Extract the (x, y) coordinate from the center of the cell holding the provided text.  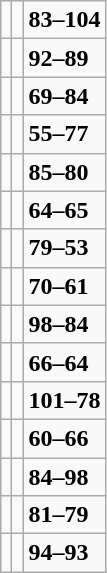
101–78 (64, 400)
92–89 (64, 58)
70–61 (64, 286)
55–77 (64, 134)
98–84 (64, 324)
83–104 (64, 20)
85–80 (64, 172)
69–84 (64, 96)
79–53 (64, 248)
64–65 (64, 210)
94–93 (64, 553)
66–64 (64, 362)
84–98 (64, 477)
81–79 (64, 515)
60–66 (64, 438)
